Provide the [X, Y] coordinate of the cell's center where the given text is located.  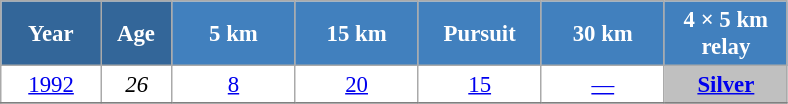
1992 [52, 85]
20 [356, 85]
Silver [726, 85]
Year [52, 34]
26 [136, 85]
15 [480, 85]
30 km [602, 34]
8 [234, 85]
— [602, 85]
15 km [356, 34]
Pursuit [480, 34]
Age [136, 34]
5 km [234, 34]
4 × 5 km relay [726, 34]
